Pinpoint the cell where the given text exists, returning its (x, y) midpoint coordinate. 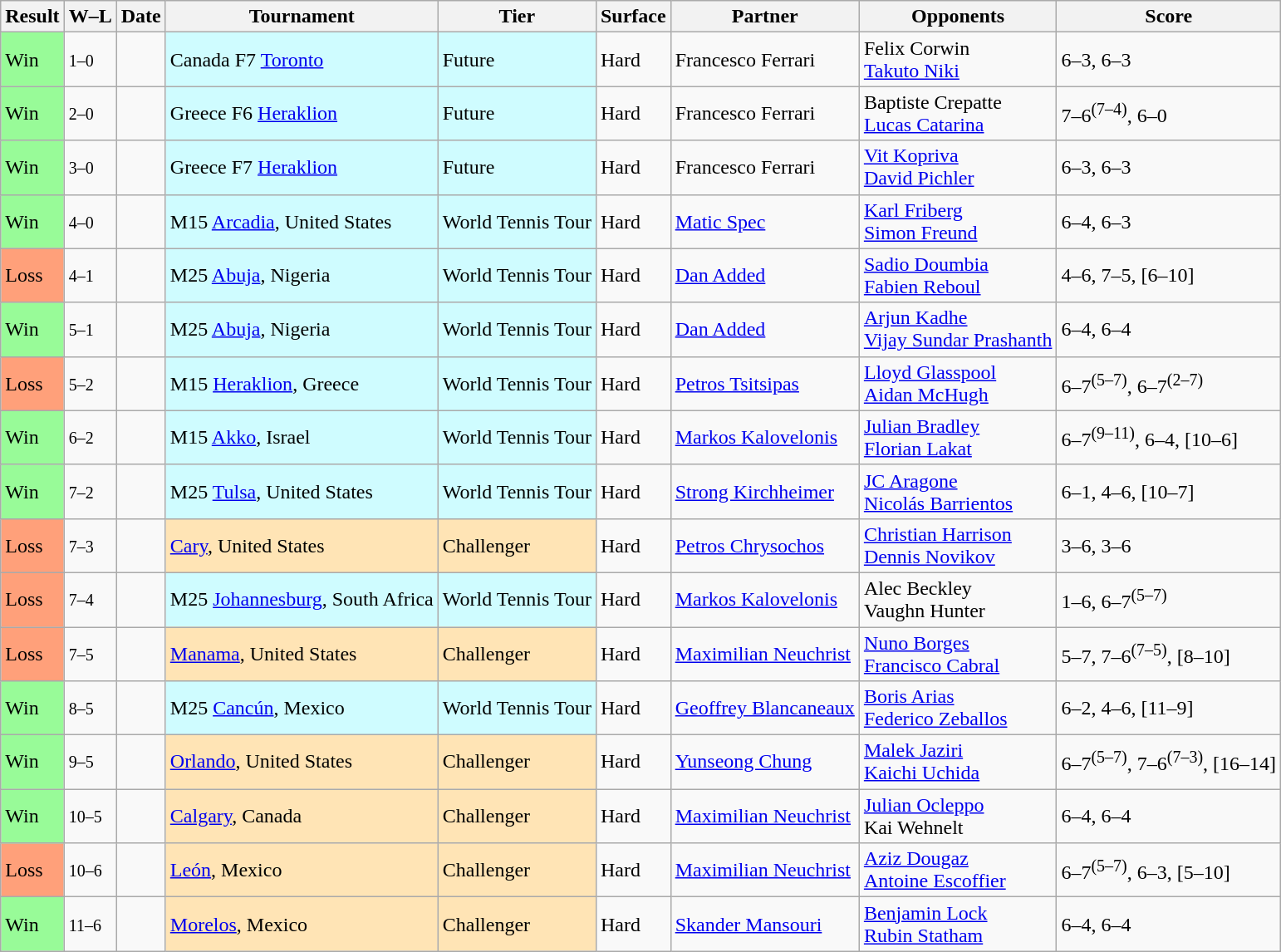
5–1 (90, 329)
Skander Mansouri (764, 924)
Boris Arias Federico Zeballos (958, 708)
4–0 (90, 221)
Karl Friberg Simon Freund (958, 221)
10–5 (90, 816)
W–L (90, 17)
7–6(7–4), 6–0 (1169, 113)
Opponents (958, 17)
Manama, United States (302, 653)
Benjamin Lock Rubin Statham (958, 924)
6–2 (90, 437)
Canada F7 Toronto (302, 60)
6–7(5–7), 6–7(2–7) (1169, 384)
5–2 (90, 384)
Surface (633, 17)
Malek Jaziri Kaichi Uchida (958, 763)
León, Mexico (302, 871)
6–1, 4–6, [10–7] (1169, 492)
JC Aragone Nicolás Barrientos (958, 492)
Yunseong Chung (764, 763)
6–4, 6–3 (1169, 221)
Tournament (302, 17)
Cary, United States (302, 545)
M15 Arcadia, United States (302, 221)
7–3 (90, 545)
3–6, 3–6 (1169, 545)
7–5 (90, 653)
3–0 (90, 168)
5–7, 7–6(7–5), [8–10] (1169, 653)
6–7(9–11), 6–4, [10–6] (1169, 437)
Strong Kirchheimer (764, 492)
6–7(5–7), 6–3, [5–10] (1169, 871)
7–4 (90, 600)
M15 Akko, Israel (302, 437)
10–6 (90, 871)
Petros Tsitsipas (764, 384)
Nuno Borges Francisco Cabral (958, 653)
Felix Corwin Takuto Niki (958, 60)
M25 Cancún, Mexico (302, 708)
Baptiste Crepatte Lucas Catarina (958, 113)
Morelos, Mexico (302, 924)
Date (141, 17)
6–2, 4–6, [11–9] (1169, 708)
8–5 (90, 708)
Greece F6 Heraklion (302, 113)
Partner (764, 17)
7–2 (90, 492)
4–1 (90, 276)
Vit Kopriva David Pichler (958, 168)
M25 Tulsa, United States (302, 492)
Geoffrey Blancaneaux (764, 708)
M15 Heraklion, Greece (302, 384)
1–6, 6–7(5–7) (1169, 600)
Matic Spec (764, 221)
M25 Johannesburg, South Africa (302, 600)
4–6, 7–5, [6–10] (1169, 276)
11–6 (90, 924)
Score (1169, 17)
9–5 (90, 763)
Sadio Doumbia Fabien Reboul (958, 276)
6–7(5–7), 7–6(7–3), [16–14] (1169, 763)
Tier (517, 17)
Petros Chrysochos (764, 545)
Aziz Dougaz Antoine Escoffier (958, 871)
Julian Ocleppo Kai Wehnelt (958, 816)
Result (32, 17)
1–0 (90, 60)
Julian Bradley Florian Lakat (958, 437)
Alec Beckley Vaughn Hunter (958, 600)
2–0 (90, 113)
Calgary, Canada (302, 816)
Orlando, United States (302, 763)
Christian Harrison Dennis Novikov (958, 545)
Greece F7 Heraklion (302, 168)
Lloyd Glasspool Aidan McHugh (958, 384)
Arjun Kadhe Vijay Sundar Prashanth (958, 329)
